Capture the cell that displays the provided text and extract its [X, Y] central coordinate. 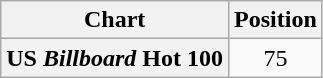
75 [276, 58]
Chart [115, 20]
Position [276, 20]
US Billboard Hot 100 [115, 58]
